Search for the cell housing the specified text and yield its [x, y] center coordinate. 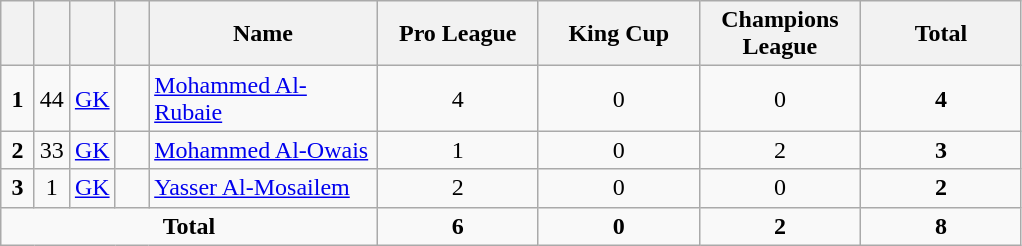
Mohammed Al-Rubaie [264, 98]
Pro League [458, 34]
6 [458, 226]
8 [940, 226]
Champions League [780, 34]
Yasser Al-Mosailem [264, 188]
44 [52, 98]
Name [264, 34]
Mohammed Al-Owais [264, 150]
33 [52, 150]
King Cup [618, 34]
